Output the [X, Y] coordinate of the center of the cell containing the given text.  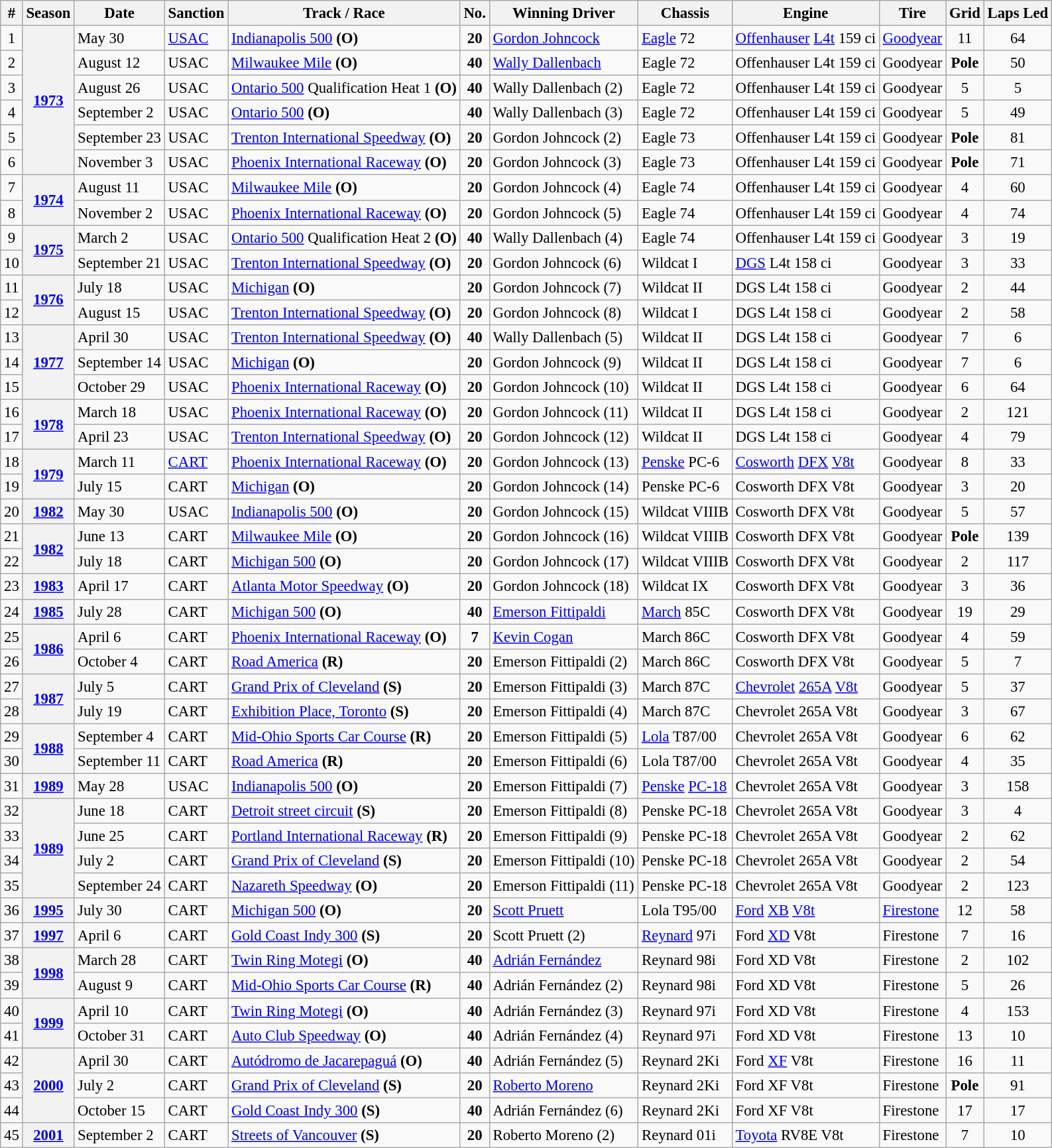
45 [12, 1135]
27 [12, 686]
Gordon Johncock (11) [563, 412]
24 [12, 611]
2001 [48, 1135]
October 31 [119, 1035]
May 28 [119, 786]
43 [12, 1085]
1995 [48, 911]
March 2 [119, 237]
153 [1018, 1011]
34 [12, 861]
Emerson Fittipaldi [563, 611]
Roberto Moreno (2) [563, 1135]
1997 [48, 936]
Emerson Fittipaldi (11) [563, 886]
Reynard 01i [685, 1135]
Gordon Johncock (4) [563, 188]
Ontario 500 Qualification Heat 2 (O) [344, 237]
123 [1018, 886]
50 [1018, 63]
1974 [48, 200]
21 [12, 537]
March 18 [119, 412]
Gordon Johncock (2) [563, 138]
April 10 [119, 1011]
81 [1018, 138]
Date [119, 13]
Tire [912, 13]
Ontario 500 Qualification Heat 1 (O) [344, 88]
Emerson Fittipaldi (6) [563, 761]
15 [12, 387]
Wally Dallenbach (3) [563, 113]
Adrián Fernández (6) [563, 1110]
14 [12, 362]
1978 [48, 424]
August 15 [119, 312]
September 14 [119, 362]
Kevin Cogan [563, 637]
August 12 [119, 63]
1979 [48, 475]
1985 [48, 611]
Adrián Fernández (3) [563, 1011]
Emerson Fittipaldi (8) [563, 811]
August 9 [119, 986]
Emerson Fittipaldi (10) [563, 861]
April 23 [119, 437]
59 [1018, 637]
Gordon Johncock (3) [563, 162]
Gordon Johncock (7) [563, 287]
22 [12, 562]
9 [12, 237]
Gordon Johncock (5) [563, 213]
Engine [805, 13]
41 [12, 1035]
July 15 [119, 487]
August 11 [119, 188]
Laps Led [1018, 13]
57 [1018, 512]
Adrián Fernández (4) [563, 1035]
25 [12, 637]
28 [12, 712]
Emerson Fittipaldi (7) [563, 786]
Adrián Fernández (2) [563, 986]
Wally Dallenbach (4) [563, 237]
1976 [48, 300]
Ford XB V8t [805, 911]
1986 [48, 649]
Chassis [685, 13]
July 30 [119, 911]
September 11 [119, 761]
Atlanta Motor Speedway (O) [344, 587]
Winning Driver [563, 13]
Wally Dallenbach (5) [563, 338]
91 [1018, 1085]
Emerson Fittipaldi (4) [563, 712]
1988 [48, 748]
Emerson Fittipaldi (5) [563, 736]
42 [12, 1060]
June 18 [119, 811]
67 [1018, 712]
Portland International Raceway (R) [344, 836]
June 13 [119, 537]
Gordon Johncock (18) [563, 587]
September 21 [119, 263]
Gordon Johncock (14) [563, 487]
Detroit street circuit (S) [344, 811]
31 [12, 786]
139 [1018, 537]
November 2 [119, 213]
Emerson Fittipaldi (2) [563, 661]
Grid [965, 13]
Gordon Johncock [563, 38]
Scott Pruett (2) [563, 936]
117 [1018, 562]
18 [12, 462]
March 85C [685, 611]
Scott Pruett [563, 911]
Adrián Fernández (5) [563, 1060]
Ontario 500 (O) [344, 113]
Wildcat IX [685, 587]
Season [48, 13]
1975 [48, 249]
71 [1018, 162]
1 [12, 38]
June 25 [119, 836]
Track / Race [344, 13]
Adrián Fernández [563, 961]
49 [1018, 113]
September 23 [119, 138]
32 [12, 811]
Gordon Johncock (8) [563, 312]
Emerson Fittipaldi (9) [563, 836]
Emerson Fittipaldi (3) [563, 686]
39 [12, 986]
1983 [48, 587]
54 [1018, 861]
July 5 [119, 686]
Sanction [196, 13]
# [12, 13]
No. [475, 13]
October 15 [119, 1110]
1973 [48, 101]
October 4 [119, 661]
Nazareth Speedway (O) [344, 886]
Gordon Johncock (13) [563, 462]
July 28 [119, 611]
1987 [48, 699]
Streets of Vancouver (S) [344, 1135]
Wally Dallenbach (2) [563, 88]
Auto Club Speedway (O) [344, 1035]
April 17 [119, 587]
23 [12, 587]
2000 [48, 1085]
1999 [48, 1023]
Gordon Johncock (10) [563, 387]
38 [12, 961]
Gordon Johncock (17) [563, 562]
60 [1018, 188]
August 26 [119, 88]
October 29 [119, 387]
Lola T95/00 [685, 911]
March 11 [119, 462]
102 [1018, 961]
Wally Dallenbach [563, 63]
September 24 [119, 886]
September 4 [119, 736]
Gordon Johncock (12) [563, 437]
30 [12, 761]
March 28 [119, 961]
Gordon Johncock (15) [563, 512]
July 19 [119, 712]
Autódromo de Jacarepaguá (O) [344, 1060]
1977 [48, 362]
74 [1018, 213]
121 [1018, 412]
Roberto Moreno [563, 1085]
Toyota RV8E V8t [805, 1135]
158 [1018, 786]
Gordon Johncock (9) [563, 362]
November 3 [119, 162]
Exhibition Place, Toronto (S) [344, 712]
79 [1018, 437]
Gordon Johncock (6) [563, 263]
Gordon Johncock (16) [563, 537]
1998 [48, 974]
